From the cell containing the given text, extract its center point as [X, Y] coordinate. 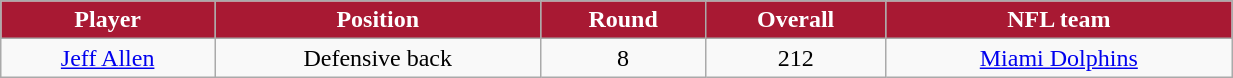
Defensive back [378, 58]
Miami Dolphins [1059, 58]
8 [623, 58]
Position [378, 20]
Player [108, 20]
Overall [796, 20]
Round [623, 20]
NFL team [1059, 20]
Jeff Allen [108, 58]
212 [796, 58]
